Capture the cell that displays the provided text and extract its [X, Y] central coordinate. 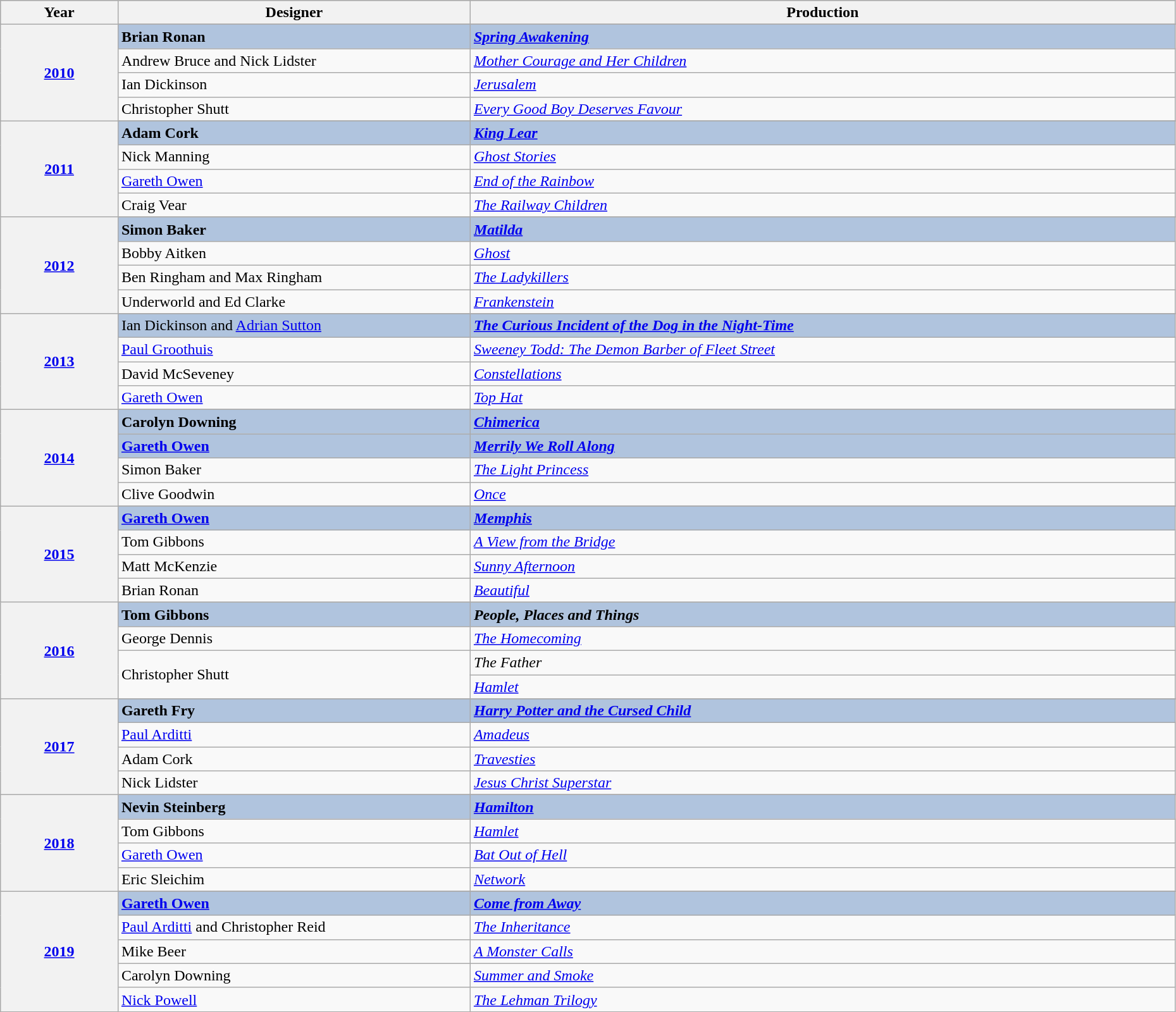
Once [822, 494]
Hamilton [822, 807]
Clive Goodwin [294, 494]
Production [822, 13]
Designer [294, 13]
2015 [59, 554]
Paul Groothuis [294, 350]
End of the Rainbow [822, 181]
Travesties [822, 759]
The Inheritance [822, 927]
Come from Away [822, 903]
Ben Ringham and Max Ringham [294, 277]
2019 [59, 951]
Sweeney Todd: The Demon Barber of Fleet Street [822, 350]
Underworld and Ed Clarke [294, 302]
Summer and Smoke [822, 975]
The Railway Children [822, 205]
The Lehman Trilogy [822, 999]
King Lear [822, 133]
Merrily We Roll Along [822, 446]
Mike Beer [294, 951]
Amadeus [822, 735]
2013 [59, 362]
People, Places and Things [822, 614]
The Curious Incident of the Dog in the Night-Time [822, 326]
George Dennis [294, 638]
Network [822, 879]
Andrew Bruce and Nick Lidster [294, 61]
Frankenstein [822, 302]
Ghost [822, 253]
Nick Manning [294, 157]
Year [59, 13]
2012 [59, 265]
Sunny Afternoon [822, 566]
A View from the Bridge [822, 542]
Gareth Fry [294, 711]
Nevin Steinberg [294, 807]
The Father [822, 662]
Paul Arditti and Christopher Reid [294, 927]
Bobby Aitken [294, 253]
2017 [59, 747]
The Light Princess [822, 470]
Eric Sleichim [294, 879]
The Homecoming [822, 638]
Ian Dickinson and Adrian Sutton [294, 326]
Bat Out of Hell [822, 855]
2016 [59, 650]
Constellations [822, 374]
Jesus Christ Superstar [822, 783]
2011 [59, 169]
Craig Vear [294, 205]
A Monster Calls [822, 951]
Nick Lidster [294, 783]
Harry Potter and the Cursed Child [822, 711]
David McSeveney [294, 374]
Nick Powell [294, 999]
2014 [59, 458]
Memphis [822, 518]
The Ladykillers [822, 277]
Matt McKenzie [294, 566]
Ian Dickinson [294, 85]
Top Hat [822, 398]
2018 [59, 843]
Paul Arditti [294, 735]
Chimerica [822, 422]
2010 [59, 73]
Jerusalem [822, 85]
Ghost Stories [822, 157]
Beautiful [822, 590]
Spring Awakening [822, 37]
Matilda [822, 229]
Mother Courage and Her Children [822, 61]
Every Good Boy Deserves Favour [822, 109]
